Capture the cell that displays the provided text and extract its [x, y] central coordinate. 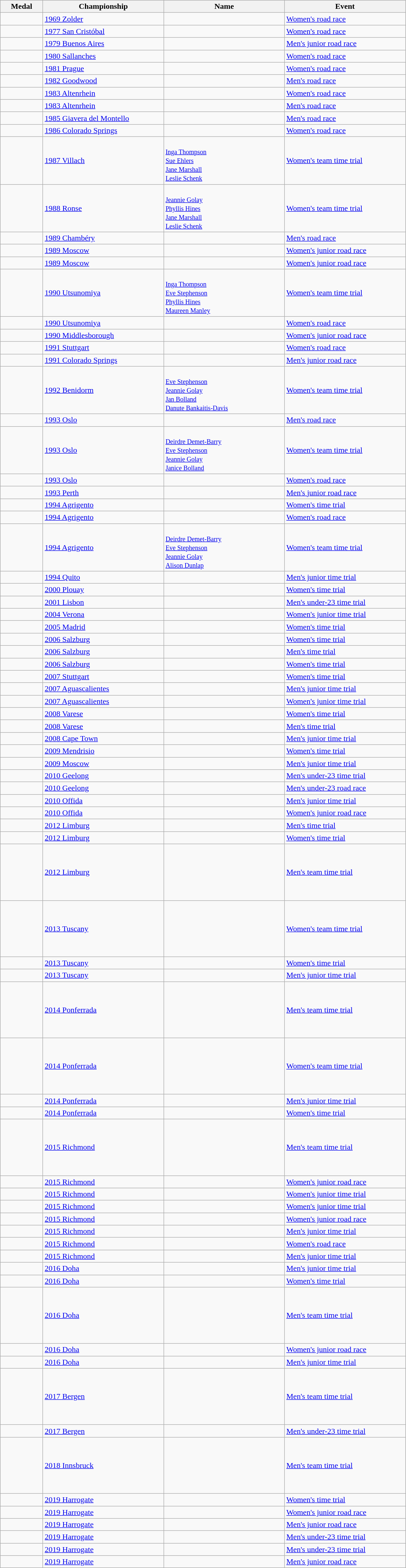
1985 Giavera del Montello [104, 118]
Name [224, 7]
Jeannie Golay Phyllis Hines Jane Marshall Leslie Schenk [224, 208]
Medal [21, 7]
2009 Mendrisio [104, 751]
Championship [104, 7]
2005 Madrid [104, 627]
Eve Stephenson Jeannie Golay Jan Bolland Danute Bankaitis-Davis [224, 390]
2000 Plouay [104, 590]
1981 Prague [104, 68]
Deirdre Demet-BarryEve StephensonJeannie GolayJanice Bolland [224, 450]
1991 Colorado Springs [104, 360]
1982 Goodwood [104, 81]
1977 San Cristóbal [104, 31]
1989 Chambéry [104, 238]
1969 Zolder [104, 19]
2004 Verona [104, 615]
1994 Quito [104, 577]
2001 Lisbon [104, 602]
Inga Thompson Eve Stephenson Phyllis Hines Maureen Manley [224, 293]
2007 Stuttgart [104, 676]
1980 Sallanches [104, 56]
Deirdre Demet-BarryEve StephensonJeannie GolayAlison Dunlap [224, 547]
2009 Moscow [104, 763]
1990 Middlesborough [104, 335]
1991 Stuttgart [104, 348]
1992 Benidorm [104, 390]
1986 Colorado Springs [104, 130]
Inga Thompson Sue Ehlers Jane Marshall Leslie Schenk [224, 160]
1993 Perth [104, 492]
1987 Villach [104, 160]
2008 Cape Town [104, 738]
1979 Buenos Aires [104, 44]
Men's under-23 road race [345, 788]
1988 Ronse [104, 208]
Event [345, 7]
2018 Innsbruck [104, 1465]
